Pinpoint the cell where the given text exists, returning its [X, Y] midpoint coordinate. 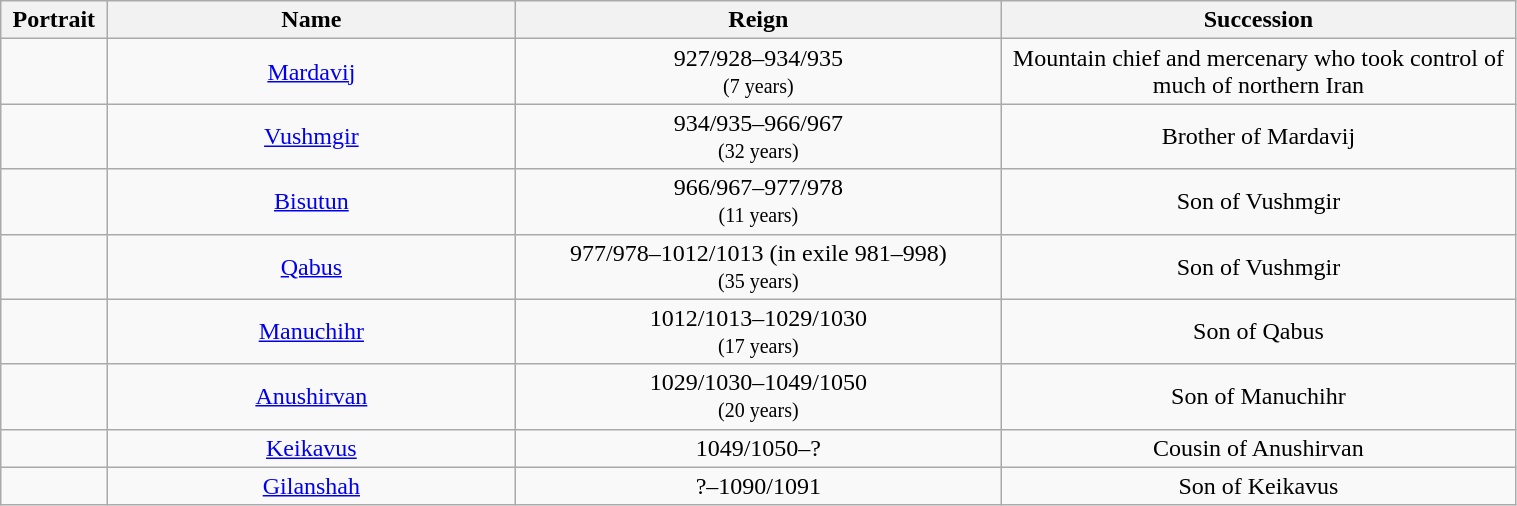
Gilanshah [312, 486]
977/978–1012/1013 (in exile 981–998)(35 years) [758, 266]
Son of Qabus [1258, 332]
Succession [1258, 20]
Manuchihr [312, 332]
Qabus [312, 266]
Cousin of Anushirvan [1258, 448]
1012/1013–1029/1030(17 years) [758, 332]
Son of Keikavus [1258, 486]
Vushmgir [312, 136]
Mountain chief and mercenary who took control of much of northern Iran [1258, 72]
Reign [758, 20]
Portrait [54, 20]
927/928–934/935(7 years) [758, 72]
?–1090/1091 [758, 486]
Son of Manuchihr [1258, 396]
Name [312, 20]
1029/1030–1049/1050(20 years) [758, 396]
Mardavij [312, 72]
Bisutun [312, 202]
934/935–966/967(32 years) [758, 136]
1049/1050–? [758, 448]
966/967–977/978(11 years) [758, 202]
Keikavus [312, 448]
Anushirvan [312, 396]
Brother of Mardavij [1258, 136]
